Find where the given text appears and provide that cell's center as (X, Y) coordinate. 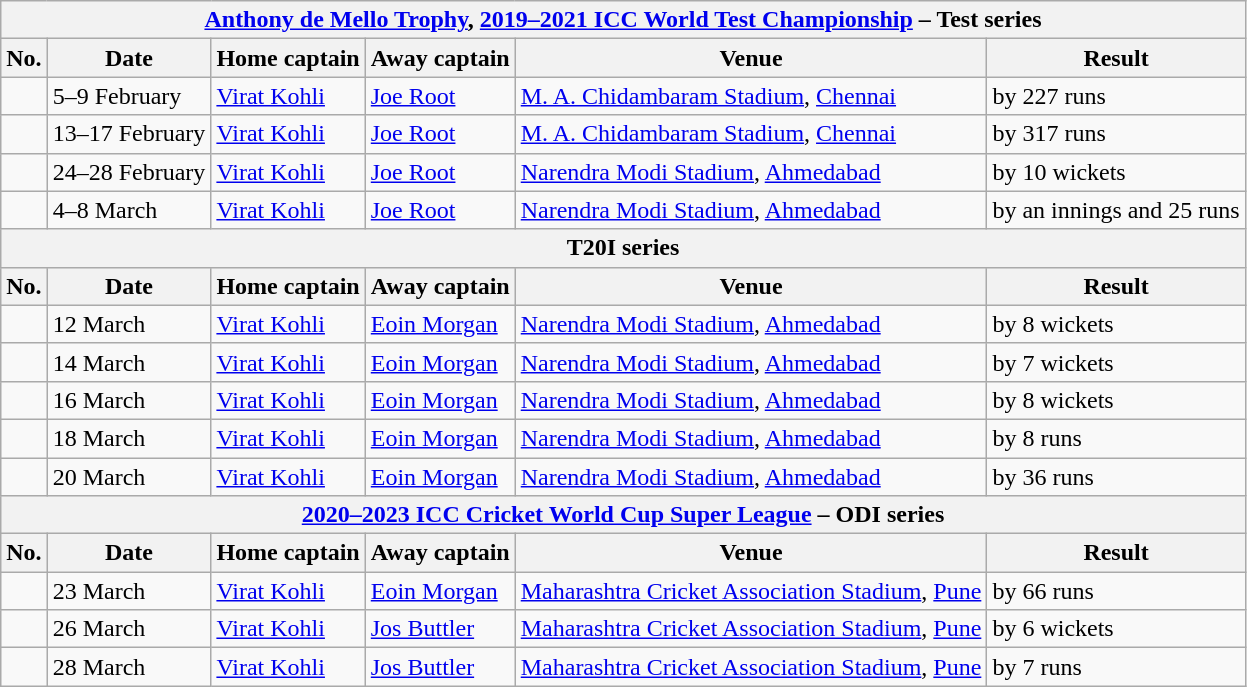
14 March (129, 362)
by 36 runs (1116, 477)
12 March (129, 324)
4–8 March (129, 210)
23 March (129, 591)
by 7 wickets (1116, 362)
16 March (129, 400)
by an innings and 25 runs (1116, 210)
by 7 runs (1116, 667)
by 8 runs (1116, 438)
28 March (129, 667)
5–9 February (129, 96)
2020–2023 ICC Cricket World Cup Super League – ODI series (623, 515)
by 6 wickets (1116, 629)
by 317 runs (1116, 134)
Anthony de Mello Trophy, 2019–2021 ICC World Test Championship – Test series (623, 20)
by 10 wickets (1116, 172)
T20I series (623, 248)
24–28 February (129, 172)
26 March (129, 629)
by 66 runs (1116, 591)
18 March (129, 438)
20 March (129, 477)
by 227 runs (1116, 96)
13–17 February (129, 134)
